Extract the [X, Y] coordinate from the center of the cell holding the provided text.  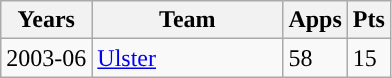
Apps [315, 20]
Pts [368, 20]
58 [315, 58]
Team [188, 20]
2003-06 [46, 58]
Years [46, 20]
15 [368, 58]
Ulster [188, 58]
